Return the (X, Y) coordinate for the center point of the cell that contains the specified text.  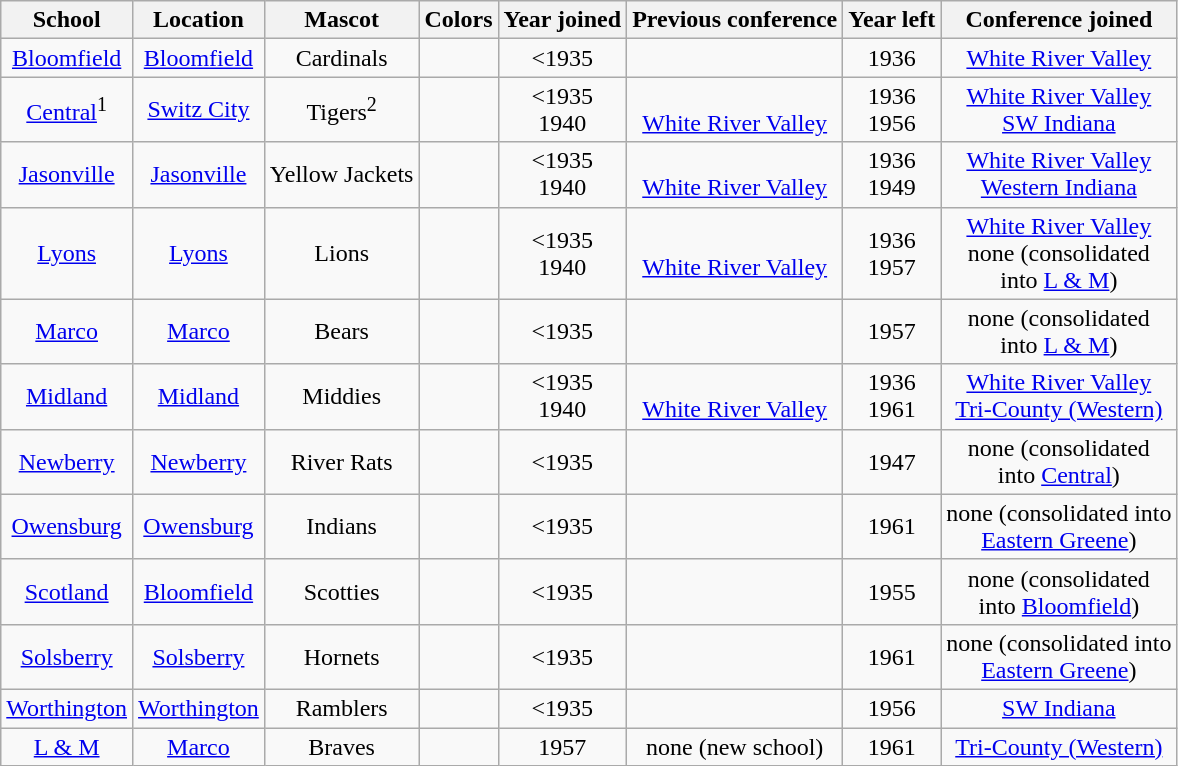
Indians (342, 526)
Colors (458, 20)
1936 (892, 58)
SW Indiana (1059, 708)
none (consolidatedinto Central) (1059, 462)
19361949 (892, 174)
Middies (342, 396)
Cardinals (342, 58)
Scotties (342, 592)
19361957 (892, 253)
none (consolidatedinto L & M) (1059, 332)
1955 (892, 592)
L & M (67, 747)
19361961 (892, 396)
Tigers2 (342, 110)
Location (199, 20)
1947 (892, 462)
Hornets (342, 656)
Previous conference (735, 20)
White River ValleyTri-County (Western) (1059, 396)
none (new school) (735, 747)
Braves (342, 747)
19361956 (892, 110)
Tri-County (Western) (1059, 747)
White River ValleySW Indiana (1059, 110)
1956 (892, 708)
Central1 (67, 110)
School (67, 20)
White River ValleyWestern Indiana (1059, 174)
Switz City (199, 110)
none (consolidatedinto Bloomfield) (1059, 592)
Yellow Jackets (342, 174)
River Rats (342, 462)
Mascot (342, 20)
Ramblers (342, 708)
Lions (342, 253)
Scotland (67, 592)
Year joined (562, 20)
Conference joined (1059, 20)
White River Valleynone (consolidatedinto L & M) (1059, 253)
Bears (342, 332)
Year left (892, 20)
